Scan for the cell matching the given text and deliver its (X, Y) coordinate at center. 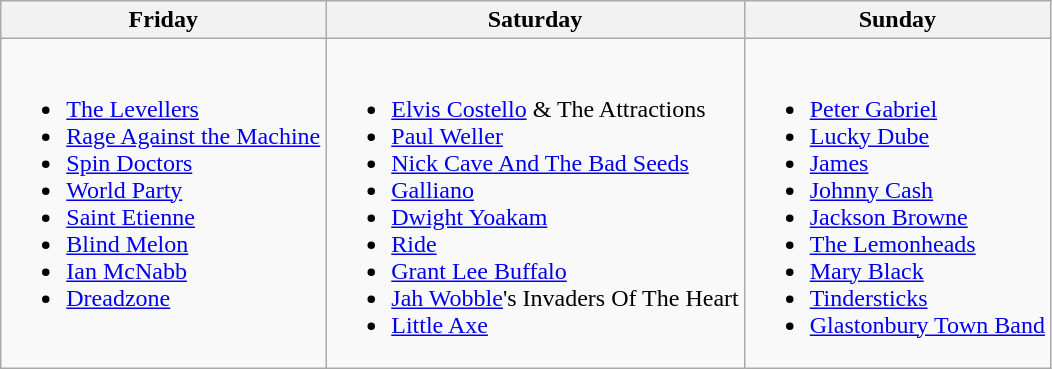
Sunday (897, 20)
Friday (164, 20)
Peter GabrielLucky DubeJamesJohnny CashJackson BrowneThe LemonheadsMary BlackTindersticksGlastonbury Town Band (897, 204)
The LevellersRage Against the MachineSpin DoctorsWorld PartySaint EtienneBlind MelonIan McNabbDreadzone (164, 204)
Saturday (535, 20)
